Pinpoint the cell where the given text exists, returning its (X, Y) midpoint coordinate. 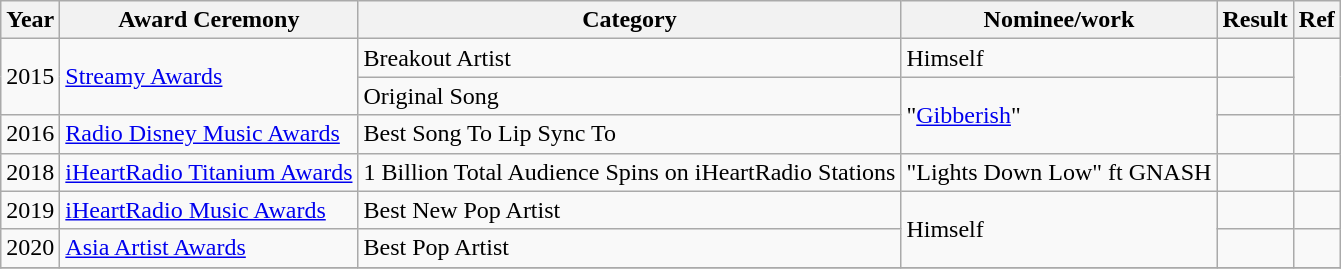
"Lights Down Low" ft GNASH (1059, 172)
Year (30, 20)
Nominee/work (1059, 20)
Best Pop Artist (630, 248)
iHeartRadio Titanium Awards (209, 172)
Breakout Artist (630, 58)
2018 (30, 172)
Streamy Awards (209, 77)
2015 (30, 77)
Category (630, 20)
Award Ceremony (209, 20)
2016 (30, 134)
1 Billion Total Audience Spins on iHeartRadio Stations (630, 172)
Ref (1316, 20)
Original Song (630, 96)
Radio Disney Music Awards (209, 134)
Result (1255, 20)
Best Song To Lip Sync To (630, 134)
Best New Pop Artist (630, 210)
"Gibberish" (1059, 115)
2019 (30, 210)
2020 (30, 248)
Asia Artist Awards (209, 248)
iHeartRadio Music Awards (209, 210)
